Pinpoint the cell where the given text exists, returning its [X, Y] midpoint coordinate. 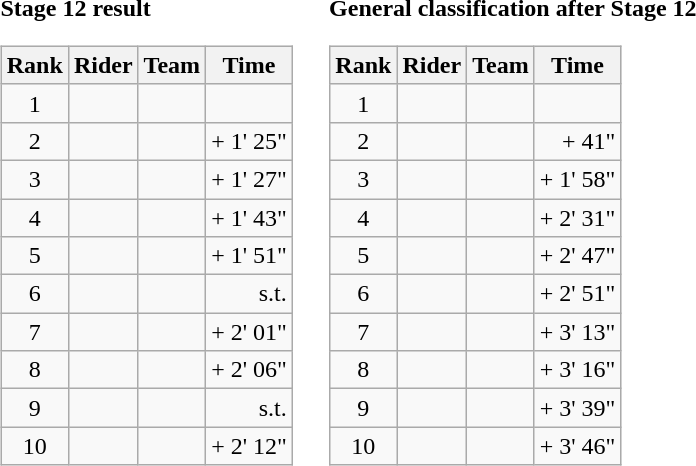
+ 1' 25" [250, 141]
+ 1' 58" [578, 179]
+ 3' 39" [578, 408]
+ 3' 13" [578, 332]
+ 41" [578, 141]
+ 3' 46" [578, 446]
+ 1' 51" [250, 256]
+ 2' 51" [578, 294]
+ 2' 01" [250, 332]
+ 3' 16" [578, 370]
+ 2' 12" [250, 446]
+ 2' 06" [250, 370]
+ 1' 43" [250, 217]
+ 1' 27" [250, 179]
+ 2' 31" [578, 217]
+ 2' 47" [578, 256]
